Determine the [x, y] coordinate at the center of the cell enclosing the given text.  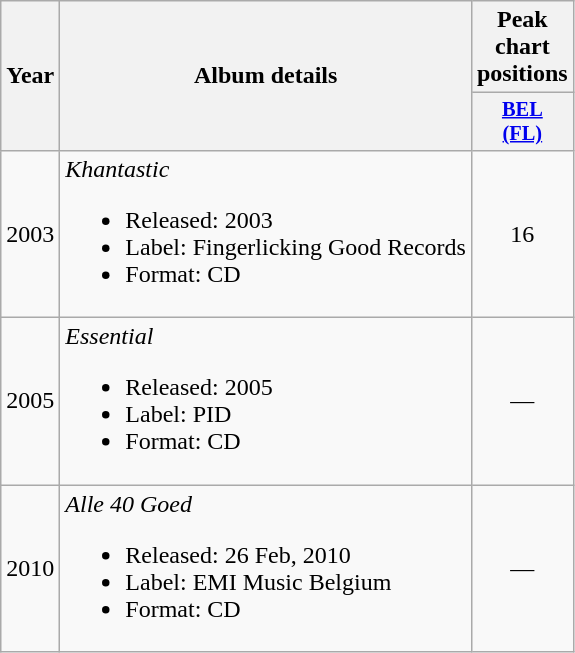
BEL(FL) [522, 122]
Year [30, 76]
2003 [30, 234]
Peak chart positions [522, 47]
KhantasticReleased: 2003Label: Fingerlicking Good RecordsFormat: CD [266, 234]
2005 [30, 402]
Alle 40 GoedReleased: 26 Feb, 2010Label: EMI Music BelgiumFormat: CD [266, 568]
EssentialReleased: 2005Label: PIDFormat: CD [266, 402]
2010 [30, 568]
Album details [266, 76]
16 [522, 234]
